Search for the cell housing the specified text and yield its [x, y] center coordinate. 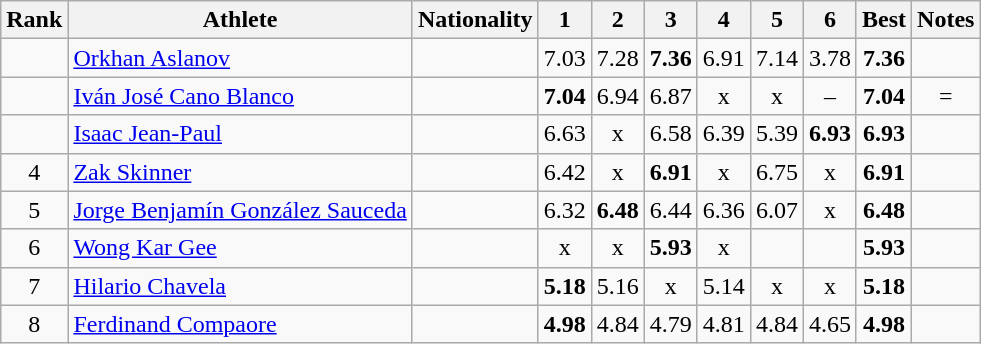
6.44 [670, 210]
Best [884, 20]
1 [564, 20]
7.03 [564, 58]
Isaac Jean-Paul [240, 134]
Notes [946, 20]
Jorge Benjamín González Sauceda [240, 210]
7.28 [618, 58]
6.58 [670, 134]
= [946, 96]
2 [618, 20]
8 [34, 324]
5.14 [724, 286]
– [830, 96]
6.36 [724, 210]
7.14 [776, 58]
6.63 [564, 134]
Zak Skinner [240, 172]
6.07 [776, 210]
6.32 [564, 210]
Athlete [240, 20]
7 [34, 286]
Nationality [475, 20]
Ferdinand Compaore [240, 324]
5.16 [618, 286]
Wong Kar Gee [240, 248]
Rank [34, 20]
6.94 [618, 96]
4.65 [830, 324]
6.42 [564, 172]
4.81 [724, 324]
3.78 [830, 58]
Hilario Chavela [240, 286]
6.75 [776, 172]
6.39 [724, 134]
Iván José Cano Blanco [240, 96]
6.87 [670, 96]
4.79 [670, 324]
Orkhan Aslanov [240, 58]
3 [670, 20]
5.39 [776, 134]
